From the cell containing the given text, extract its center point as [x, y] coordinate. 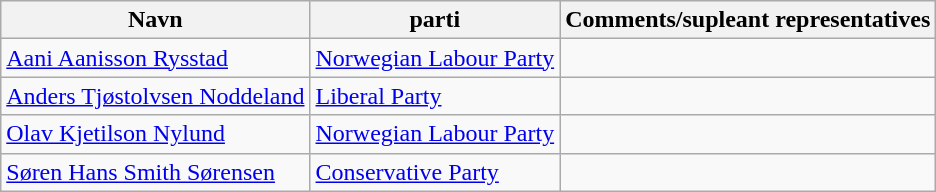
Søren Hans Smith Sørensen [156, 172]
parti [435, 20]
Aani Aanisson Rysstad [156, 58]
Liberal Party [435, 96]
Comments/supleant representatives [748, 20]
Olav Kjetilson Nylund [156, 134]
Anders Tjøstolvsen Noddeland [156, 96]
Navn [156, 20]
Conservative Party [435, 172]
